Return the [x, y] coordinate for the center point of the cell that contains the specified text.  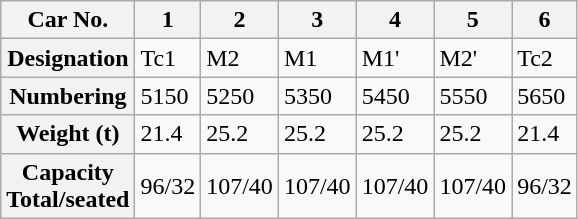
Designation [68, 58]
M2' [473, 58]
5250 [240, 96]
5550 [473, 96]
5450 [395, 96]
5650 [545, 96]
5350 [317, 96]
1 [168, 20]
2 [240, 20]
3 [317, 20]
Tc1 [168, 58]
Numbering [68, 96]
Tc2 [545, 58]
Car No. [68, 20]
M1 [317, 58]
5 [473, 20]
CapacityTotal/seated [68, 186]
Weight (t) [68, 134]
M2 [240, 58]
5150 [168, 96]
4 [395, 20]
M1' [395, 58]
6 [545, 20]
